Extract the [X, Y] coordinate from the center of the cell holding the provided text.  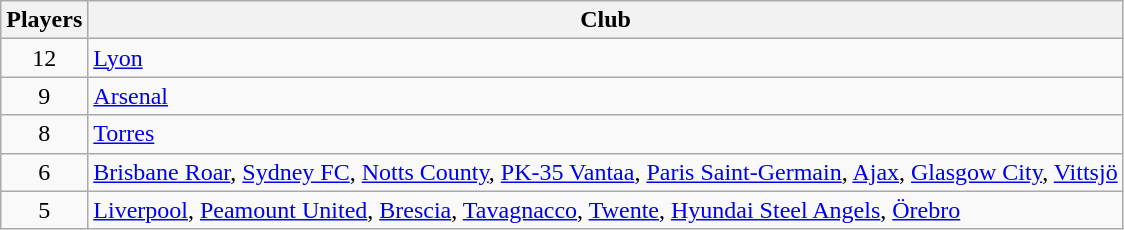
6 [44, 172]
Club [606, 20]
Arsenal [606, 96]
Lyon [606, 58]
9 [44, 96]
8 [44, 134]
Liverpool, Peamount United, Brescia, Tavagnacco, Twente, Hyundai Steel Angels, Örebro [606, 210]
Torres [606, 134]
12 [44, 58]
Brisbane Roar, Sydney FC, Notts County, PK-35 Vantaa, Paris Saint-Germain, Ajax, Glasgow City, Vittsjö [606, 172]
Players [44, 20]
5 [44, 210]
